Detect which cell encompasses the target text, then output its [X, Y] center coordinate. 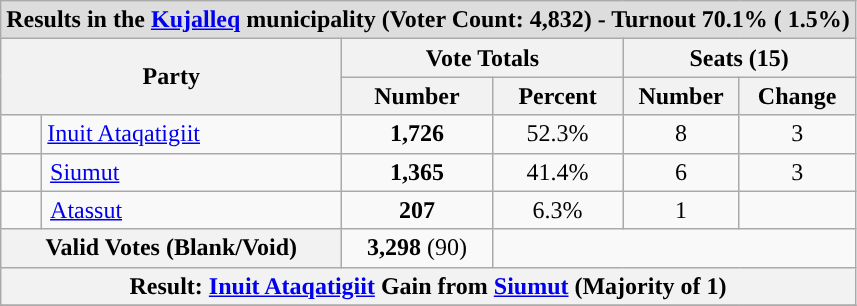
3,298 (90) [417, 248]
Change [797, 96]
6 [681, 172]
Valid Votes (Blank/Void) [172, 248]
8 [681, 134]
Seats (15) [739, 58]
207 [417, 210]
Results in the Kujalleq municipality (Voter Count: 4,832) - Turnout 70.1% ( 1.5%) [428, 20]
1,365 [417, 172]
Atassut [192, 210]
Siumut [192, 172]
1 [681, 210]
Inuit Ataqatigiit [192, 134]
Party [172, 77]
6.3% [558, 210]
41.4% [558, 172]
52.3% [558, 134]
Vote Totals [482, 58]
Result: Inuit Ataqatigiit Gain from Siumut (Majority of 1) [428, 286]
1,726 [417, 134]
Percent [558, 96]
